Return the [X, Y] coordinate for the center point of the cell that contains the specified text.  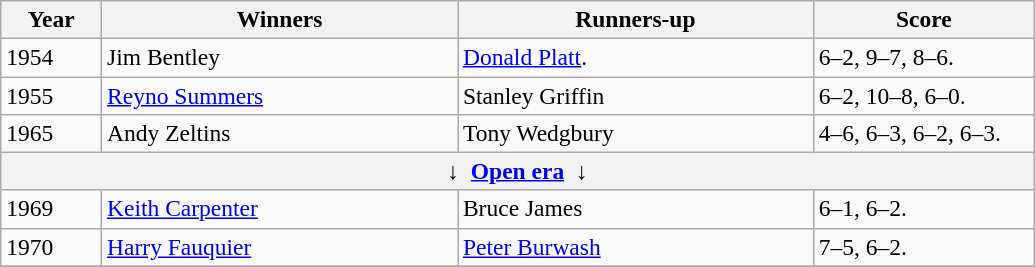
Peter Burwash [636, 247]
Tony Wedgbury [636, 133]
7–5, 6–2. [924, 247]
Runners-up [636, 19]
Score [924, 19]
Jim Bentley [280, 57]
Bruce James [636, 209]
1965 [52, 133]
6–2, 9–7, 8–6. [924, 57]
6–1, 6–2. [924, 209]
1969 [52, 209]
Year [52, 19]
Keith Carpenter [280, 209]
1954 [52, 57]
↓ Open era ↓ [518, 171]
1955 [52, 95]
Reyno Summers [280, 95]
Andy Zeltins [280, 133]
Donald Platt. [636, 57]
Winners [280, 19]
Stanley Griffin [636, 95]
Harry Fauquier [280, 247]
1970 [52, 247]
4–6, 6–3, 6–2, 6–3. [924, 133]
6–2, 10–8, 6–0. [924, 95]
